From the cell containing the given text, extract its center point as (X, Y) coordinate. 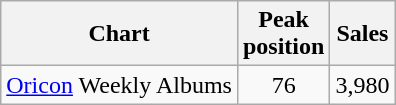
Peakposition (283, 34)
76 (283, 85)
Oricon Weekly Albums (120, 85)
3,980 (362, 85)
Chart (120, 34)
Sales (362, 34)
